Output the [x, y] coordinate of the center of the cell containing the given text.  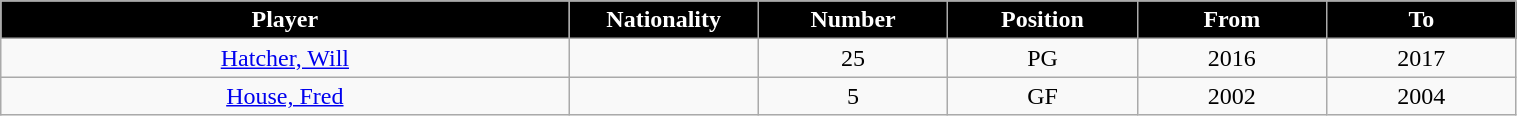
GF [1042, 96]
2016 [1232, 58]
2002 [1232, 96]
25 [852, 58]
2004 [1422, 96]
5 [852, 96]
Player [285, 20]
Position [1042, 20]
House, Fred [285, 96]
Number [852, 20]
From [1232, 20]
Nationality [664, 20]
PG [1042, 58]
2017 [1422, 58]
Hatcher, Will [285, 58]
To [1422, 20]
